Determine the (X, Y) coordinate at the center of the cell enclosing the given text.  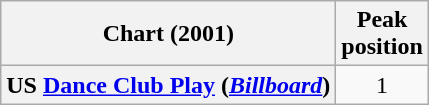
US Dance Club Play (Billboard) (168, 85)
1 (382, 85)
Chart (2001) (168, 34)
Peakposition (382, 34)
